Detect which cell encompasses the target text, then output its [X, Y] center coordinate. 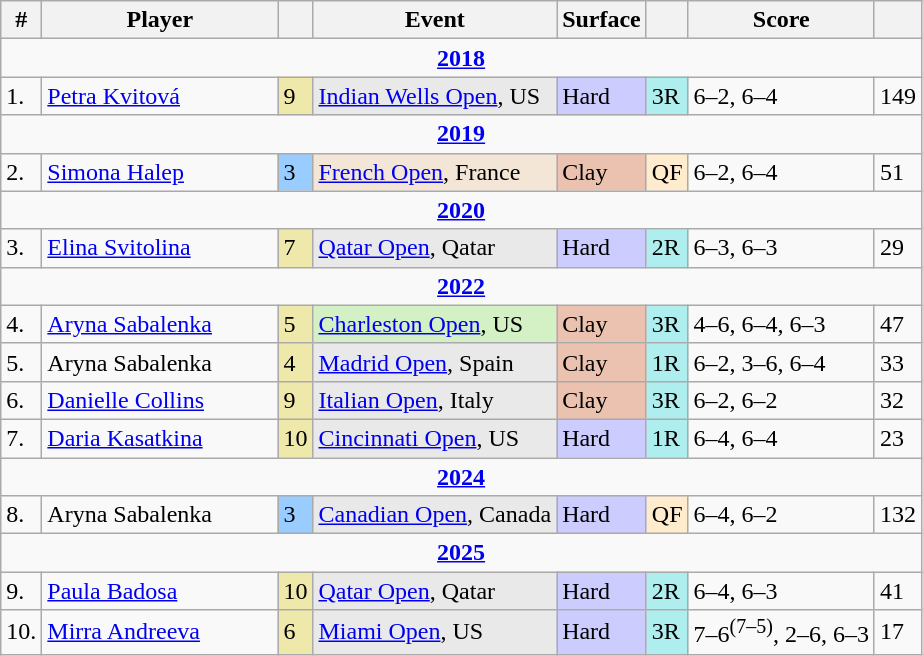
French Open, France [435, 172]
7 [296, 248]
6–4, 6–2 [781, 515]
Event [435, 20]
2. [22, 172]
2025 [462, 553]
6–4, 6–3 [781, 591]
Miami Open, US [435, 632]
2018 [462, 58]
10. [22, 632]
32 [898, 400]
4–6, 6–4, 6–3 [781, 324]
7. [22, 438]
Elina Svitolina [160, 248]
33 [898, 362]
3. [22, 248]
4. [22, 324]
47 [898, 324]
51 [898, 172]
2024 [462, 477]
6–4, 6–4 [781, 438]
8. [22, 515]
2022 [462, 286]
6 [296, 632]
9. [22, 591]
17 [898, 632]
2020 [462, 210]
6. [22, 400]
Paula Badosa [160, 591]
Madrid Open, Spain [435, 362]
# [22, 20]
4 [296, 362]
Mirra Andreeva [160, 632]
Player [160, 20]
5 [296, 324]
Daria Kasatkina [160, 438]
7–6(7–5), 2–6, 6–3 [781, 632]
Score [781, 20]
Italian Open, Italy [435, 400]
Danielle Collins [160, 400]
23 [898, 438]
132 [898, 515]
Petra Kvitová [160, 96]
Cincinnati Open, US [435, 438]
Charleston Open, US [435, 324]
Surface [602, 20]
2019 [462, 134]
6–3, 6–3 [781, 248]
6–2, 6–2 [781, 400]
29 [898, 248]
5. [22, 362]
1. [22, 96]
Simona Halep [160, 172]
149 [898, 96]
6–2, 3–6, 6–4 [781, 362]
41 [898, 591]
Indian Wells Open, US [435, 96]
Canadian Open, Canada [435, 515]
